Return (X, Y) of the center of cell containing provided text 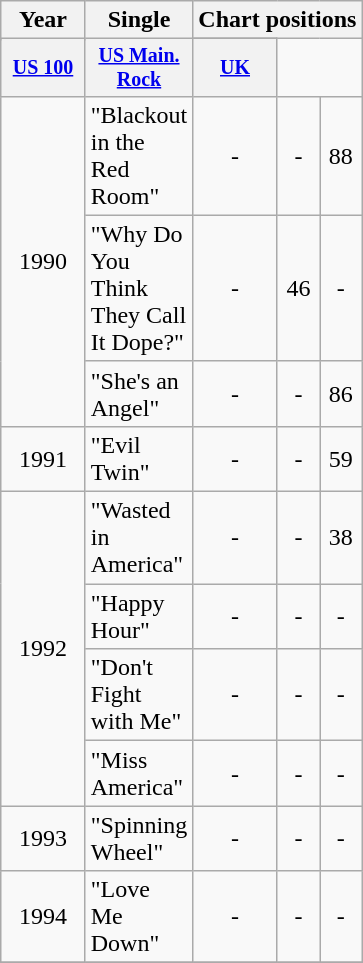
Single (139, 20)
"Miss America" (139, 774)
"Blackout in the Red Room" (139, 156)
1990 (43, 261)
"Love Me Down" (139, 917)
1992 (43, 649)
"She's an Angel" (139, 394)
"Spinning Wheel" (139, 838)
88 (341, 156)
"Evil Twin" (139, 458)
86 (341, 394)
1993 (43, 838)
Chart positions (278, 20)
"Wasted in America" (139, 538)
"Happy Hour" (139, 616)
1994 (43, 917)
US 100 (43, 68)
59 (341, 458)
38 (341, 538)
Year (43, 20)
US Main. Rock (139, 68)
1991 (43, 458)
UK (235, 68)
"Don't Fight with Me" (139, 695)
"Why Do You Think They Call It Dope?" (139, 288)
46 (298, 288)
